Identify which cell holds the provided text, then report its [X, Y] central coordinate. 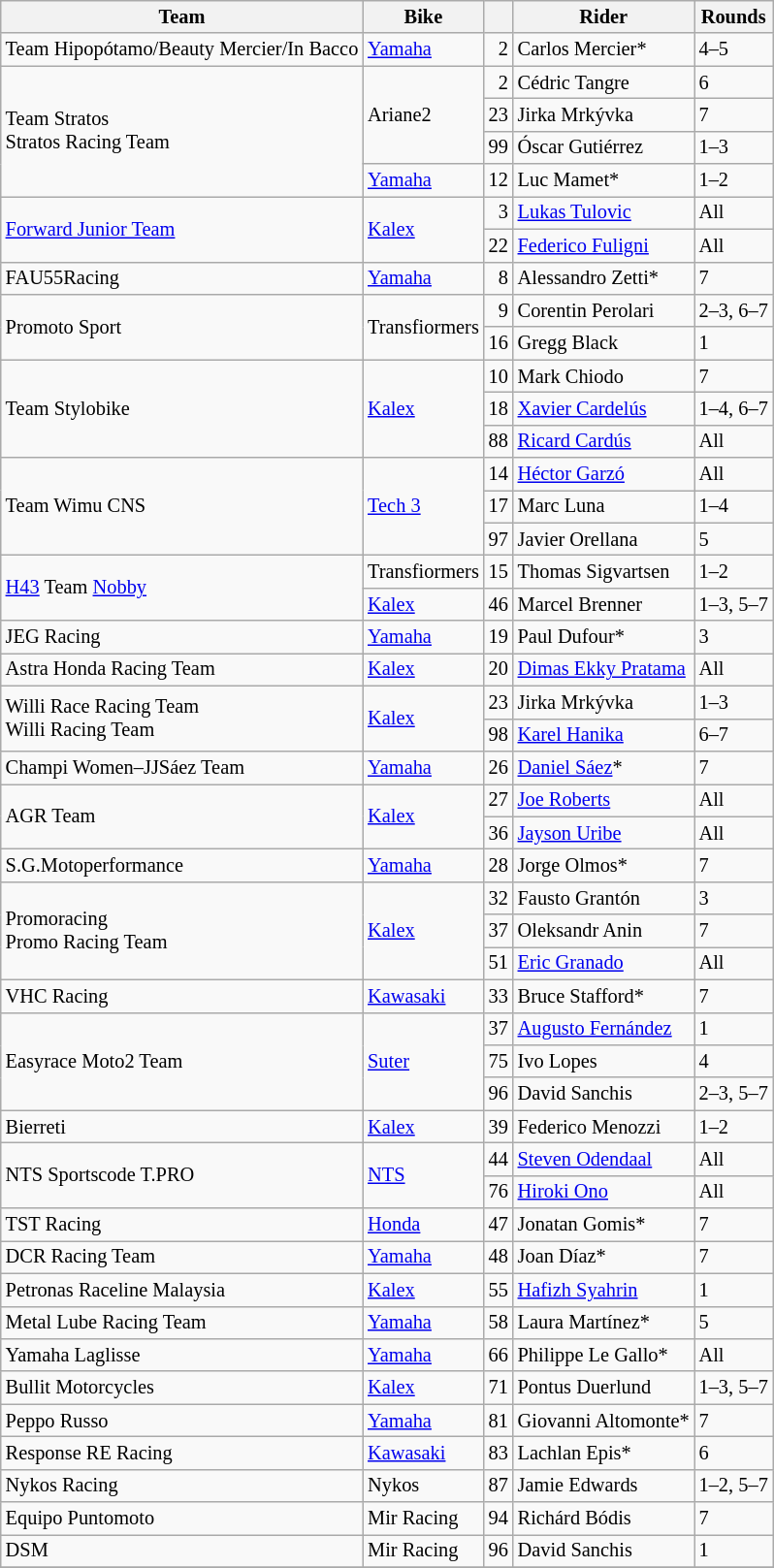
Lukas Tulovic [603, 212]
Team [182, 16]
Luc Mamet* [603, 180]
Ricard Cardús [603, 441]
Promoto Sport [182, 326]
55 [499, 1290]
Rider [603, 16]
Richárd Bódis [603, 1519]
Xavier Cardelús [603, 408]
Jonatan Gomis* [603, 1225]
VHC Racing [182, 996]
Ivo Lopes [603, 1061]
Forward Junior Team [182, 229]
12 [499, 180]
NTS Sportscode T.PRO [182, 1175]
Laura Martínez* [603, 1323]
Eric Granado [603, 963]
Team Stratos Stratos Racing Team [182, 132]
Héctor Garzó [603, 474]
75 [499, 1061]
Steven Odendaal [603, 1159]
Suter [423, 1061]
9 [499, 310]
17 [499, 506]
Pontus Duerlund [603, 1388]
Honda [423, 1225]
48 [499, 1257]
Nykos [423, 1486]
Óscar Gutiérrez [603, 147]
TST Racing [182, 1225]
Petronas Raceline Malaysia [182, 1290]
H43 Team Nobby [182, 588]
32 [499, 898]
2–3, 5–7 [733, 1094]
Dimas Ekky Pratama [603, 669]
1–2, 5–7 [733, 1486]
Equipo Puntomoto [182, 1519]
Giovanni Altomonte* [603, 1421]
94 [499, 1519]
Carlos Mercier* [603, 49]
Willi Race Racing Team Willi Racing Team [182, 718]
Daniel Sáez* [603, 767]
Cédric Tangre [603, 82]
39 [499, 1127]
71 [499, 1388]
Marc Luna [603, 506]
44 [499, 1159]
2–3, 6–7 [733, 310]
Lachlan Epis* [603, 1453]
Champi Women–JJSáez Team [182, 767]
FAU55Racing [182, 278]
27 [499, 800]
1–4 [733, 506]
Philippe Le Gallo* [603, 1355]
Tech 3 [423, 506]
Oleksandr Anin [603, 931]
Bullit Motorcycles [182, 1388]
Alessandro Zetti* [603, 278]
Hiroki Ono [603, 1192]
Ariane2 [423, 114]
Easyrace Moto2 Team [182, 1061]
Corentin Perolari [603, 310]
Jorge Olmos* [603, 865]
Thomas Sigvartsen [603, 571]
Paul Dufour* [603, 637]
Karel Hanika [603, 735]
Augusto Fernández [603, 1029]
10 [499, 376]
Javier Orellana [603, 539]
Metal Lube Racing Team [182, 1323]
Team Stylobike [182, 409]
83 [499, 1453]
Gregg Black [603, 343]
26 [499, 767]
98 [499, 735]
4–5 [733, 49]
Team Hipopótamo/Beauty Mercier/In Bacco [182, 49]
99 [499, 147]
76 [499, 1192]
22 [499, 245]
Jayson Uribe [603, 833]
Promoracing Promo Racing Team [182, 931]
Astra Honda Racing Team [182, 669]
8 [499, 278]
16 [499, 343]
6–7 [733, 735]
28 [499, 865]
JEG Racing [182, 637]
14 [499, 474]
81 [499, 1421]
DCR Racing Team [182, 1257]
Fausto Grantón [603, 898]
Joan Díaz* [603, 1257]
Bierreti [182, 1127]
58 [499, 1323]
S.G.Motoperformance [182, 865]
Marcel Brenner [603, 604]
66 [499, 1355]
Rounds [733, 16]
36 [499, 833]
18 [499, 408]
88 [499, 441]
19 [499, 637]
Peppo Russo [182, 1421]
AGR Team [182, 816]
97 [499, 539]
51 [499, 963]
4 [733, 1061]
Response RE Racing [182, 1453]
NTS [423, 1175]
15 [499, 571]
46 [499, 604]
Yamaha Laglisse [182, 1355]
20 [499, 669]
87 [499, 1486]
Joe Roberts [603, 800]
Nykos Racing [182, 1486]
Mark Chiodo [603, 376]
33 [499, 996]
Federico Menozzi [603, 1127]
47 [499, 1225]
1–4, 6–7 [733, 408]
Team Wimu CNS [182, 506]
DSM [182, 1551]
Jamie Edwards [603, 1486]
Federico Fuligni [603, 245]
Bike [423, 16]
Hafizh Syahrin [603, 1290]
Bruce Stafford* [603, 996]
